Output the [X, Y] coordinate of the center of the cell containing the given text.  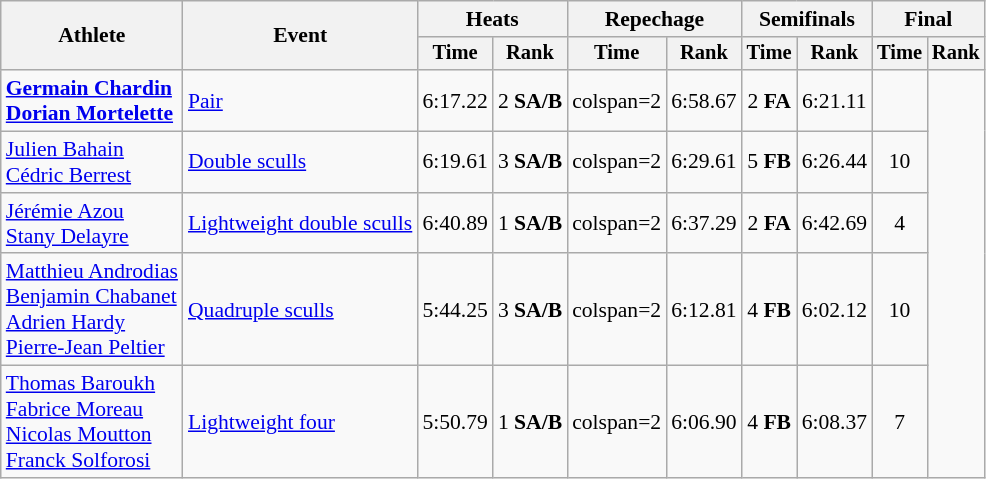
Repechage [654, 19]
6:08.37 [834, 422]
Lightweight four [300, 422]
Final [928, 19]
Semifinals [807, 19]
Julien BahainCédric Berrest [92, 162]
6:02.12 [834, 310]
Double sculls [300, 162]
Matthieu AndrodiasBenjamin ChabanetAdrien HardyPierre-Jean Peltier [92, 310]
6:58.67 [704, 100]
Athlete [92, 36]
6:06.90 [704, 422]
Pair [300, 100]
6:19.61 [454, 162]
6:42.69 [834, 224]
6:17.22 [454, 100]
4 [900, 224]
6:29.61 [704, 162]
Thomas BaroukhFabrice MoreauNicolas MouttonFranck Solforosi [92, 422]
5:44.25 [454, 310]
5:50.79 [454, 422]
6:21.11 [834, 100]
Heats [492, 19]
2 SA/B [530, 100]
6:26.44 [834, 162]
Germain ChardinDorian Mortelette [92, 100]
Lightweight double sculls [300, 224]
6:40.89 [454, 224]
6:37.29 [704, 224]
Event [300, 36]
Quadruple sculls [300, 310]
5 FB [770, 162]
Jérémie AzouStany Delayre [92, 224]
7 [900, 422]
6:12.81 [704, 310]
